Extract the (x, y) coordinate from the center of the cell holding the provided text.  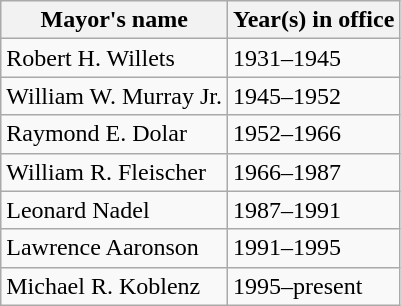
1991–1995 (314, 248)
Raymond E. Dolar (114, 134)
1995–present (314, 286)
1966–1987 (314, 172)
1945–1952 (314, 96)
Michael R. Koblenz (114, 286)
Leonard Nadel (114, 210)
Robert H. Willets (114, 58)
William R. Fleischer (114, 172)
Mayor's name (114, 20)
Lawrence Aaronson (114, 248)
William W. Murray Jr. (114, 96)
1952–1966 (314, 134)
1931–1945 (314, 58)
Year(s) in office (314, 20)
1987–1991 (314, 210)
